Detect which cell encompasses the target text, then output its (x, y) center coordinate. 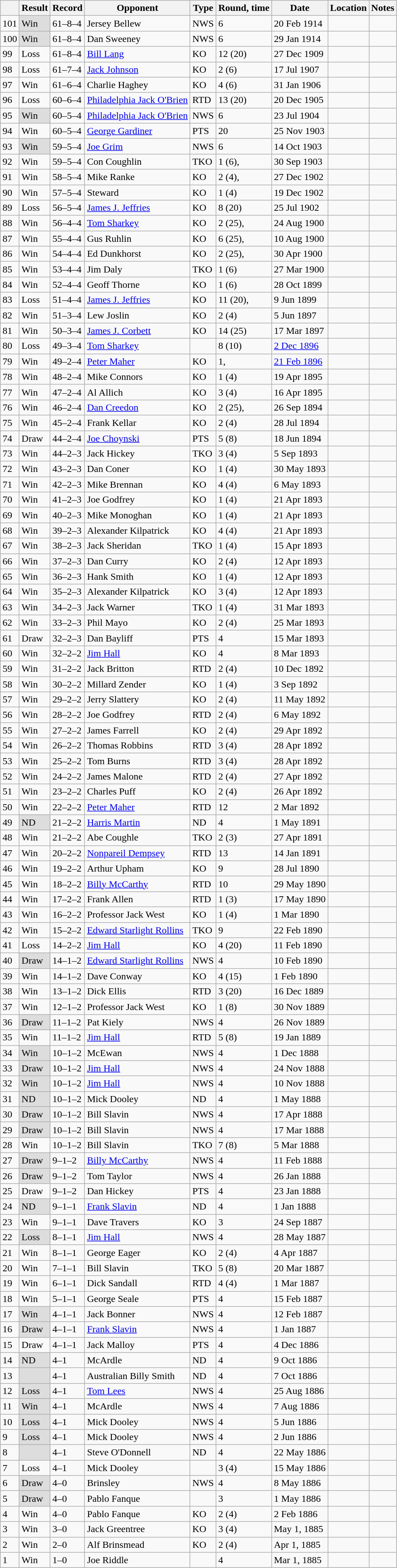
15 Mar 1893 (300, 638)
44–2–3 (67, 454)
24 Aug 1900 (300, 223)
63 (10, 607)
91 (10, 177)
58–5–4 (67, 177)
1, (244, 361)
23 (10, 1222)
28–2–2 (67, 715)
10 Feb 1890 (300, 961)
55–4–4 (67, 239)
Jack Greentree (137, 1529)
15 (10, 1345)
49–3–4 (67, 346)
George Eager (137, 1253)
Geoff Thorne (137, 285)
28 May 1887 (300, 1237)
Jack Hickey (137, 454)
31 Mar 1893 (300, 607)
23 Jul 1904 (300, 115)
18–2–2 (67, 884)
7 Oct 1886 (300, 1375)
16 Apr 1895 (300, 392)
Opponent (137, 8)
26–2–2 (67, 746)
Harris Martin (137, 822)
Dave Conway (137, 976)
Jerry Slattery (137, 700)
39–2–3 (67, 530)
26 Sep 1894 (300, 407)
7 (10, 1468)
24–2–2 (67, 776)
2 Mar 1892 (300, 807)
27–2–2 (67, 730)
Mike Ranke (137, 177)
29 Jan 1914 (300, 39)
28 Jul 1894 (300, 423)
31–2–2 (67, 669)
43–2–3 (67, 469)
10 Nov 1888 (300, 1084)
42–2–3 (67, 484)
18 (10, 1299)
11 (20), (244, 300)
94 (10, 131)
64 (10, 592)
89 (10, 208)
11 (10, 1406)
84 (10, 285)
17 Mar 1897 (300, 331)
74 (10, 438)
19 Jan 1889 (300, 1038)
25 Aug 1886 (300, 1391)
48–2–4 (67, 377)
67 (10, 546)
1 Mar 1890 (300, 914)
4 (15) (244, 976)
27 (10, 1160)
Arthur Upham (137, 868)
9 Jun 1899 (300, 300)
75 (10, 423)
Joe Choynski (137, 438)
George Gardiner (137, 131)
Brinsley (137, 1483)
Charlie Haghey (137, 85)
Jack Johnson (137, 69)
21 Feb 1896 (300, 361)
8 (10, 1453)
Lew Joslin (137, 315)
15 Feb 1887 (300, 1299)
2 Jun 1886 (300, 1437)
Abe Coughle (137, 838)
36–2–3 (67, 576)
23–2–2 (67, 792)
Jersey Bellew (137, 23)
60–6–4 (67, 100)
82 (10, 315)
37 (10, 1007)
30 Apr 1900 (300, 254)
47–2–4 (67, 392)
12 (20) (244, 54)
Steve O'Donnell (137, 1453)
11 Feb 1888 (300, 1160)
Dick Ellis (137, 992)
20–2–2 (67, 853)
29–2–2 (67, 700)
46–2–4 (67, 407)
32–2–2 (67, 653)
1 Feb 1890 (300, 976)
14–2–2 (67, 945)
Jack Bonner (137, 1314)
Tom Taylor (137, 1176)
25 Jul 1902 (300, 208)
28 Jul 1890 (300, 868)
72 (10, 469)
17 Jul 1907 (300, 69)
26 (10, 1176)
62 (10, 623)
17 (10, 1314)
Jim Daly (137, 269)
20 Mar 1887 (300, 1268)
14 Jan 1891 (300, 853)
James J. Corbett (137, 331)
21 (10, 1253)
73 (10, 454)
41–2–3 (67, 500)
96 (10, 100)
5–1–1 (67, 1299)
3 Sep 1892 (300, 684)
81 (10, 331)
26 Jan 1888 (300, 1176)
30 (10, 1114)
8 Mar 1893 (300, 653)
58 (10, 684)
56 (10, 715)
12–1–2 (67, 1007)
1 Mar 1887 (300, 1283)
2 (6) (244, 69)
101 (10, 23)
2 (4), (244, 177)
50–3–4 (67, 331)
50 (10, 807)
17 Apr 1888 (300, 1114)
Ed Dunkhorst (137, 254)
76 (10, 407)
57–5–4 (67, 193)
19–2–2 (67, 868)
49 (10, 822)
8 (10) (244, 346)
54 (10, 746)
28 Oct 1899 (300, 285)
38–2–3 (67, 546)
80 (10, 346)
1 Jan 1887 (300, 1329)
22–2–2 (67, 807)
1 May 1891 (300, 822)
66 (10, 561)
14 Oct 1903 (300, 146)
8 (20) (244, 208)
52 (10, 776)
5 Sep 1893 (300, 454)
36 (10, 1022)
57 (10, 700)
70 (10, 500)
May 1, 1885 (300, 1529)
17 Mar 1888 (300, 1130)
44 (10, 899)
McEwan (137, 1053)
Mike Monoghan (137, 515)
26 Nov 1889 (300, 1022)
Millard Zender (137, 684)
Date (300, 8)
24 Sep 1887 (300, 1222)
Frank Allen (137, 899)
65 (10, 576)
61 (10, 638)
35 (10, 1038)
34–2–3 (67, 607)
41 (10, 945)
1 (3) (244, 899)
27 Mar 1900 (300, 269)
52–4–4 (67, 285)
15–2–2 (67, 930)
14 (25) (244, 331)
47 (10, 853)
Al Allich (137, 392)
6 May 1892 (300, 715)
29 May 1890 (300, 884)
11 May 1892 (300, 700)
92 (10, 161)
1 Dec 1888 (300, 1053)
24 (10, 1207)
2 Dec 1896 (300, 346)
George Seale (137, 1299)
59 (10, 669)
Dan Bayliff (137, 638)
2 Feb 1886 (300, 1514)
39 (10, 976)
22 (10, 1237)
55 (10, 730)
56–4–4 (67, 223)
71 (10, 484)
79 (10, 361)
30 Sep 1903 (300, 161)
56–5–4 (67, 208)
40 (10, 961)
1 May 1886 (300, 1499)
5 (10, 1499)
24 Nov 1888 (300, 1068)
49–2–4 (67, 361)
Dan Hickey (137, 1191)
22 May 1886 (300, 1453)
53–4–4 (67, 269)
18 Jun 1894 (300, 438)
7 Aug 1886 (300, 1406)
19 (10, 1283)
Joe Grim (137, 146)
31 Jan 1906 (300, 85)
8 May 1886 (300, 1483)
23 Jan 1888 (300, 1191)
James Farrell (137, 730)
Thomas Robbins (137, 746)
43 (10, 914)
11 Feb 1890 (300, 945)
85 (10, 269)
1 (10, 1560)
14 (10, 1360)
2–0 (67, 1545)
4 Apr 1887 (300, 1253)
Tom Burns (137, 761)
Frank Kellar (137, 423)
13 (20) (244, 100)
33 (10, 1068)
7–1–1 (67, 1268)
61–7–4 (67, 69)
Alf Brinsmead (137, 1545)
16 (10, 1329)
Round, time (244, 8)
44–2–4 (67, 438)
4 Dec 1886 (300, 1345)
45 (10, 884)
Dan Curry (137, 561)
87 (10, 239)
10 Dec 1892 (300, 669)
Dick Sandall (137, 1283)
Jack Warner (137, 607)
2 (10, 1545)
Dave Travers (137, 1222)
93 (10, 146)
32 (10, 1084)
Jack Malloy (137, 1345)
26 Apr 1892 (300, 792)
Result (35, 8)
Con Coughlin (137, 161)
17–2–2 (67, 899)
30 Nov 1889 (300, 1007)
78 (10, 377)
6–1–1 (67, 1283)
48 (10, 838)
29 Apr 1892 (300, 730)
13–1–2 (67, 992)
30 May 1893 (300, 469)
Record (67, 8)
46 (10, 868)
Charles Puff (137, 792)
15 Apr 1893 (300, 546)
1 Jan 1888 (300, 1207)
33–2–3 (67, 623)
27 Dec 1902 (300, 177)
98 (10, 69)
Phil Mayo (137, 623)
1 May 1888 (300, 1099)
27 Dec 1909 (300, 54)
32–2–3 (67, 638)
54–4–4 (67, 254)
51 (10, 792)
Location (349, 8)
1 (6), (244, 161)
10 Aug 1900 (300, 239)
6 (25), (244, 239)
Steward (137, 193)
James Malone (137, 776)
Nonpareil Dempsey (137, 853)
97 (10, 85)
25 (10, 1191)
31 (10, 1099)
27 Apr 1891 (300, 838)
99 (10, 54)
7 (8) (244, 1145)
16 Dec 1889 (300, 992)
16–2–2 (67, 914)
51–3–4 (67, 315)
3–0 (67, 1529)
12 Feb 1887 (300, 1314)
37–2–3 (67, 561)
Dan Sweeney (137, 39)
30–2–2 (67, 684)
34 (10, 1053)
Tom Lees (137, 1391)
22 Feb 1890 (300, 930)
Jack Britton (137, 669)
42 (10, 930)
40–2–3 (67, 515)
Pat Kiely (137, 1022)
2 (3) (244, 838)
19 Dec 1902 (300, 193)
28 (10, 1145)
88 (10, 223)
Notes (383, 8)
4 (6) (244, 85)
Hank Smith (137, 576)
83 (10, 300)
27 Apr 1892 (300, 776)
20 Dec 1905 (300, 100)
25–2–2 (67, 761)
53 (10, 761)
Joe Riddle (137, 1560)
5 Mar 1888 (300, 1145)
Jack Sheridan (137, 546)
25 Mar 1893 (300, 623)
17 May 1890 (300, 899)
51–4–4 (67, 300)
9 Oct 1886 (300, 1360)
Australian Billy Smith (137, 1375)
Type (203, 8)
5 Jun 1897 (300, 315)
1 (8) (244, 1007)
45–2–4 (67, 423)
90 (10, 193)
60 (10, 653)
19 Apr 1895 (300, 377)
3 (20) (244, 992)
Mike Brennan (137, 484)
Bill Lang (137, 54)
68 (10, 530)
61–6–4 (67, 85)
Apr 1, 1885 (300, 1545)
77 (10, 392)
Mar 1, 1885 (300, 1560)
100 (10, 39)
15 May 1886 (300, 1468)
38 (10, 992)
Dan Creedon (137, 407)
5 Jun 1886 (300, 1421)
4 (20) (244, 945)
95 (10, 115)
69 (10, 515)
20 Feb 1914 (300, 23)
25 Nov 1903 (300, 131)
Mike Connors (137, 377)
Dan Coner (137, 469)
6 May 1893 (300, 484)
1–0 (67, 1560)
35–2–3 (67, 592)
29 (10, 1130)
86 (10, 254)
Gus Ruhlin (137, 239)
